Return the (X, Y) coordinate for the center point of the cell that contains the specified text.  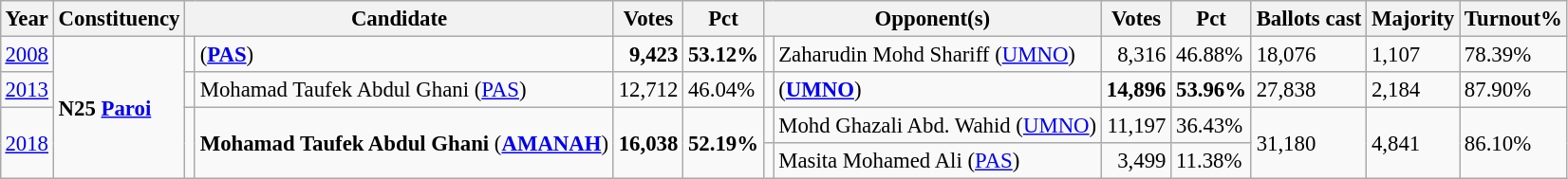
11,197 (1135, 126)
Ballots cast (1308, 19)
12,712 (647, 90)
52.19% (723, 144)
Constituency (119, 19)
2013 (27, 90)
2008 (27, 54)
31,180 (1308, 144)
(UMNO) (938, 90)
53.12% (723, 54)
46.88% (1211, 54)
2018 (27, 144)
16,038 (647, 144)
Turnout% (1514, 19)
Opponent(s) (932, 19)
27,838 (1308, 90)
87.90% (1514, 90)
Mohamad Taufek Abdul Ghani (AMANAH) (404, 144)
1,107 (1413, 54)
Mohd Ghazali Abd. Wahid (UMNO) (938, 126)
9,423 (647, 54)
Masita Mohamed Ali (PAS) (938, 161)
Candidate (400, 19)
8,316 (1135, 54)
46.04% (723, 90)
Mohamad Taufek Abdul Ghani (PAS) (404, 90)
Zaharudin Mohd Shariff (UMNO) (938, 54)
3,499 (1135, 161)
36.43% (1211, 126)
N25 Paroi (119, 107)
2,184 (1413, 90)
14,896 (1135, 90)
(PAS) (404, 54)
11.38% (1211, 161)
4,841 (1413, 144)
86.10% (1514, 144)
78.39% (1514, 54)
53.96% (1211, 90)
Year (27, 19)
Majority (1413, 19)
18,076 (1308, 54)
